For the text-containing cell, return its midpoint in (X, Y) coordinate format. 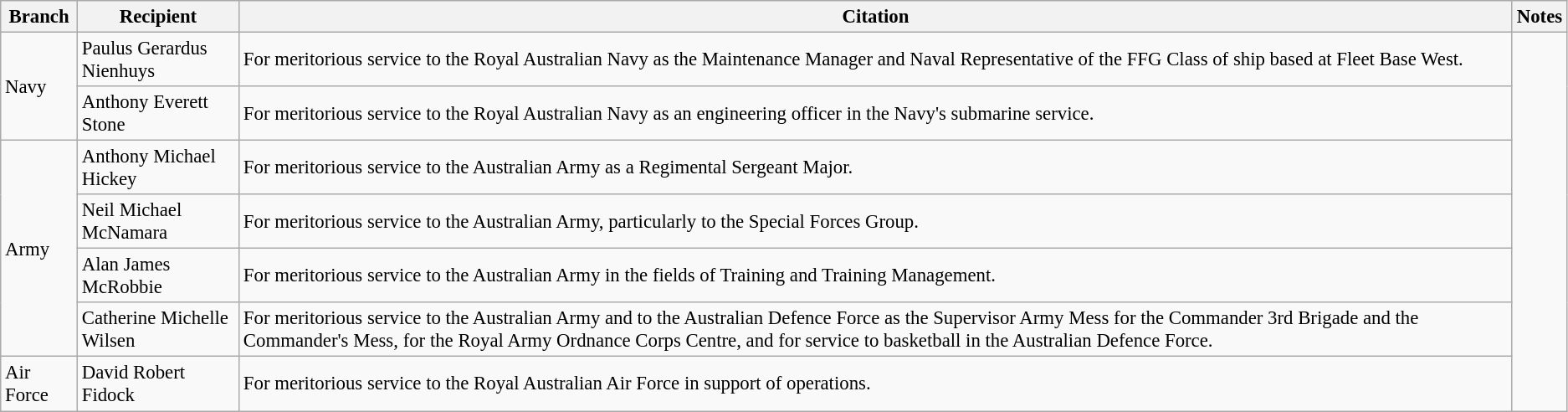
For meritorious service to the Australian Army as a Regimental Sergeant Major. (876, 167)
Neil Michael McNamara (157, 221)
Catherine Michelle Wilsen (157, 330)
Alan James McRobbie (157, 276)
For meritorious service to the Australian Army, particularly to the Special Forces Group. (876, 221)
For meritorious service to the Australian Army in the fields of Training and Training Management. (876, 276)
For meritorious service to the Royal Australian Air Force in support of operations. (876, 384)
Army (39, 249)
Anthony Everett Stone (157, 114)
David Robert Fidock (157, 384)
For meritorious service to the Royal Australian Navy as an engineering officer in the Navy's submarine service. (876, 114)
Paulus Gerardus Nienhuys (157, 60)
Notes (1540, 17)
Anthony Michael Hickey (157, 167)
Recipient (157, 17)
Citation (876, 17)
Navy (39, 87)
Air Force (39, 384)
Branch (39, 17)
